Return the [x, y] coordinate for the center point of the cell that contains the specified text.  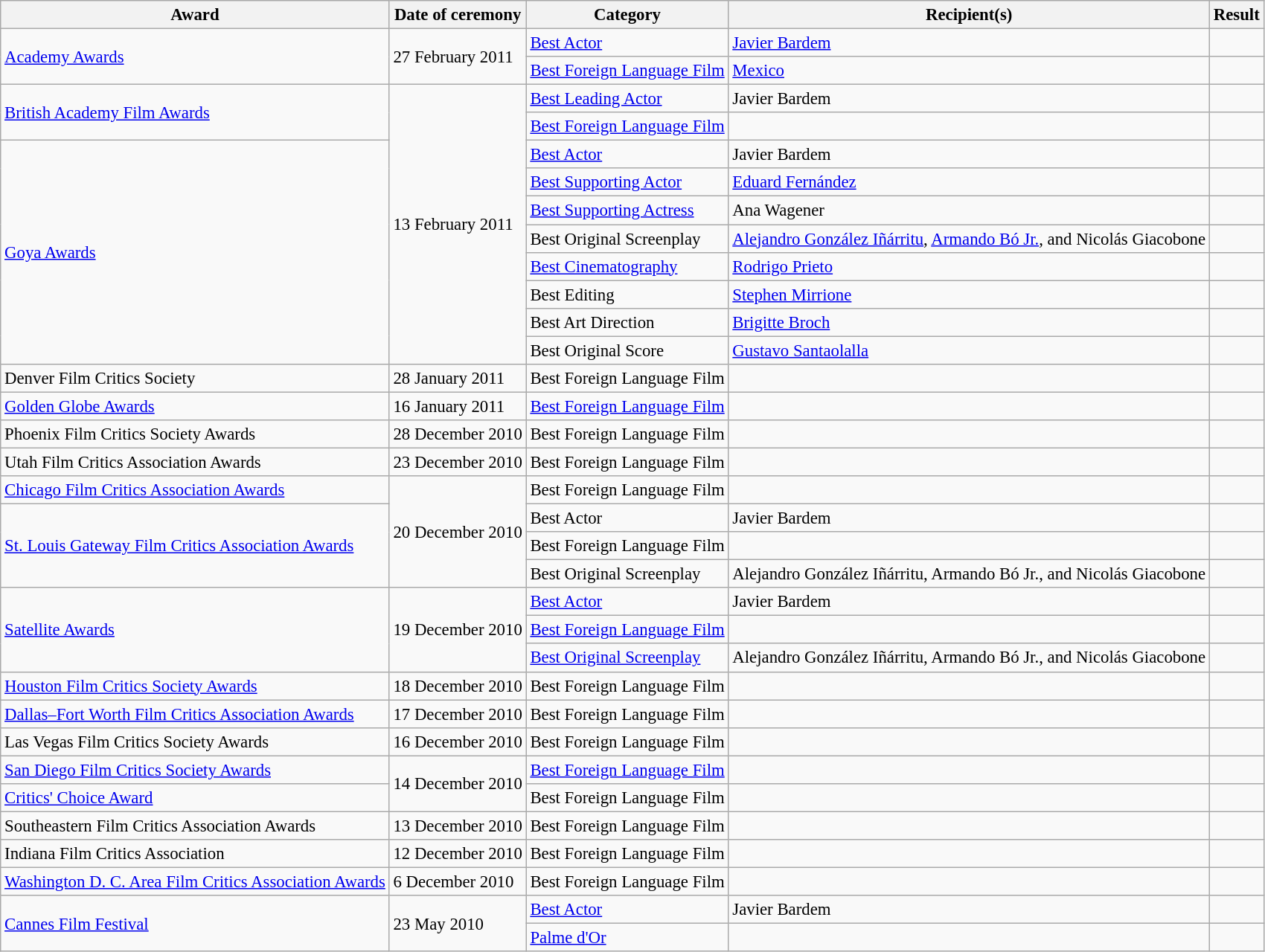
Rodrigo Prieto [969, 266]
Gustavo Santaolalla [969, 350]
Goya Awards [195, 253]
British Academy Film Awards [195, 113]
Best Supporting Actress [627, 210]
Brigitte Broch [969, 322]
Phoenix Film Critics Society Awards [195, 434]
St. Louis Gateway Film Critics Association Awards [195, 546]
Date of ceremony [458, 15]
Stephen Mirrione [969, 295]
12 December 2010 [458, 854]
23 December 2010 [458, 462]
Recipient(s) [969, 15]
28 January 2011 [458, 379]
20 December 2010 [458, 532]
14 December 2010 [458, 784]
6 December 2010 [458, 881]
Southeastern Film Critics Association Awards [195, 826]
Washington D. C. Area Film Critics Association Awards [195, 881]
Award [195, 15]
13 February 2011 [458, 225]
Dallas–Fort Worth Film Critics Association Awards [195, 714]
16 December 2010 [458, 742]
16 January 2011 [458, 406]
19 December 2010 [458, 629]
Best Original Score [627, 350]
Best Art Direction [627, 322]
Best Editing [627, 295]
Utah Film Critics Association Awards [195, 462]
17 December 2010 [458, 714]
Category [627, 15]
Indiana Film Critics Association [195, 854]
Houston Film Critics Society Awards [195, 686]
Best Cinematography [627, 266]
27 February 2011 [458, 57]
Cannes Film Festival [195, 924]
28 December 2010 [458, 434]
Critics' Choice Award [195, 798]
San Diego Film Critics Society Awards [195, 770]
Ana Wagener [969, 210]
Palme d'Or [627, 938]
Satellite Awards [195, 629]
Denver Film Critics Society [195, 379]
Chicago Film Critics Association Awards [195, 490]
Best Supporting Actor [627, 182]
18 December 2010 [458, 686]
Result [1237, 15]
Las Vegas Film Critics Society Awards [195, 742]
Mexico [969, 71]
13 December 2010 [458, 826]
23 May 2010 [458, 924]
Eduard Fernández [969, 182]
Academy Awards [195, 57]
Best Leading Actor [627, 99]
Golden Globe Awards [195, 406]
